Extract the (X, Y) coordinate from the center of the cell holding the provided text.  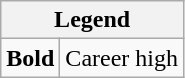
Career high (122, 58)
Legend (92, 20)
Bold (30, 58)
